From the cell containing the given text, extract its center point as [x, y] coordinate. 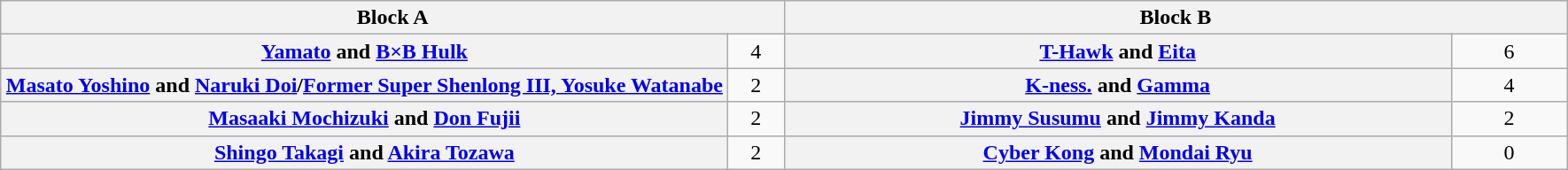
Cyber Kong and Mondai Ryu [1118, 152]
0 [1509, 152]
Jimmy Susumu and Jimmy Kanda [1118, 119]
Block A [392, 18]
Masaaki Mochizuki and Don Fujii [364, 119]
Yamato and B×B Hulk [364, 51]
Block B [1176, 18]
K-ness. and Gamma [1118, 85]
6 [1509, 51]
Shingo Takagi and Akira Tozawa [364, 152]
T-Hawk and Eita [1118, 51]
Masato Yoshino and Naruki Doi/Former Super Shenlong III, Yosuke Watanabe [364, 85]
